Locate the cell with the specified text and output its (X, Y) center coordinate. 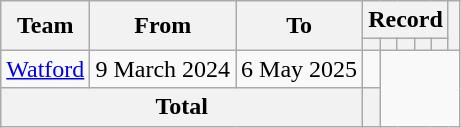
Total (182, 107)
Team (46, 26)
6 May 2025 (300, 69)
From (163, 26)
To (300, 26)
Record (406, 20)
Watford (46, 69)
9 March 2024 (163, 69)
